Return (x, y) of the center of cell containing provided text 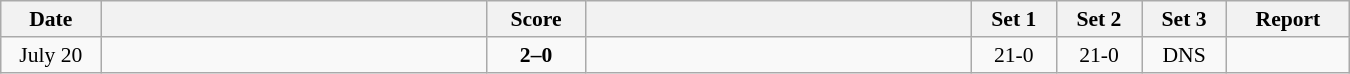
Set 2 (1098, 19)
July 20 (51, 55)
Score (536, 19)
Set 1 (1014, 19)
Report (1288, 19)
DNS (1184, 55)
Date (51, 19)
Set 3 (1184, 19)
2–0 (536, 55)
